Search for the cell housing the specified text and yield its (X, Y) center coordinate. 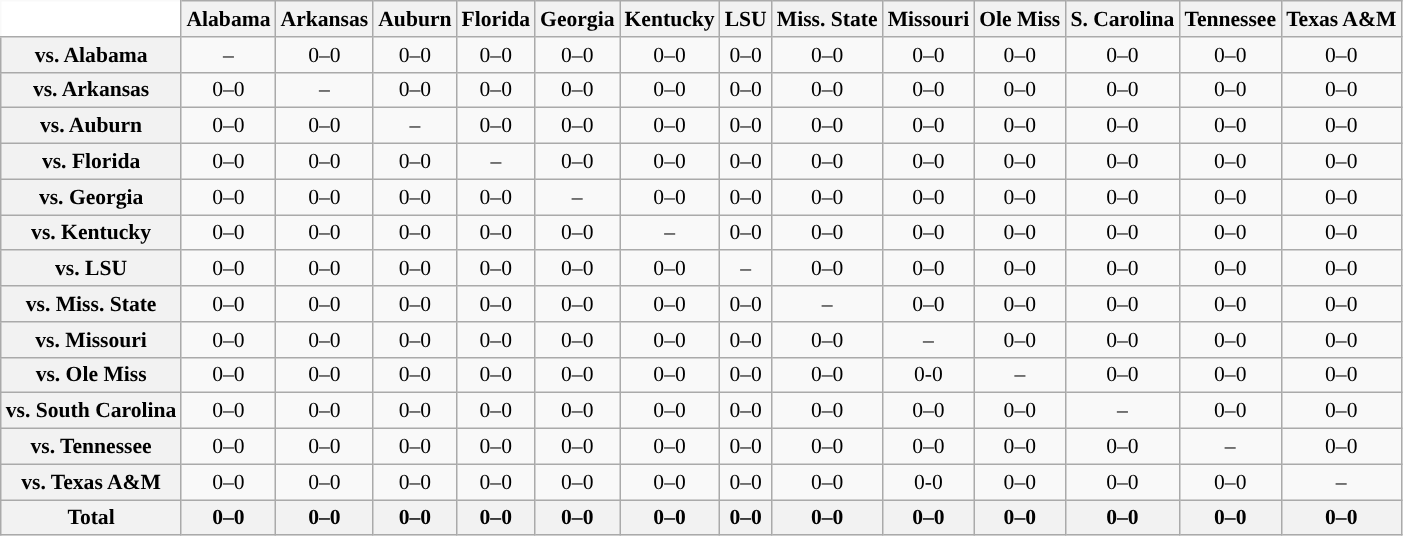
Alabama (228, 19)
vs. Miss. State (92, 304)
LSU (746, 19)
Auburn (414, 19)
Florida (496, 19)
S. Carolina (1122, 19)
Kentucky (670, 19)
vs. Texas A&M (92, 482)
Missouri (929, 19)
Arkansas (325, 19)
vs. LSU (92, 269)
vs. Kentucky (92, 233)
Texas A&M (1341, 19)
vs. Ole Miss (92, 375)
vs. Missouri (92, 340)
vs. Georgia (92, 197)
vs. Tennessee (92, 447)
Georgia (577, 19)
Tennessee (1230, 19)
vs. Auburn (92, 126)
vs. Florida (92, 162)
vs. Arkansas (92, 90)
vs. Alabama (92, 55)
Miss. State (828, 19)
Total (92, 518)
vs. South Carolina (92, 411)
Ole Miss (1020, 19)
